Return (X, Y) of the center of cell containing provided text 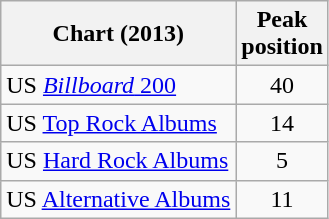
Chart (2013) (118, 34)
5 (282, 161)
40 (282, 85)
US Billboard 200 (118, 85)
14 (282, 123)
US Alternative Albums (118, 199)
Peakposition (282, 34)
US Hard Rock Albums (118, 161)
11 (282, 199)
US Top Rock Albums (118, 123)
